Search for the cell housing the specified text and yield its [X, Y] center coordinate. 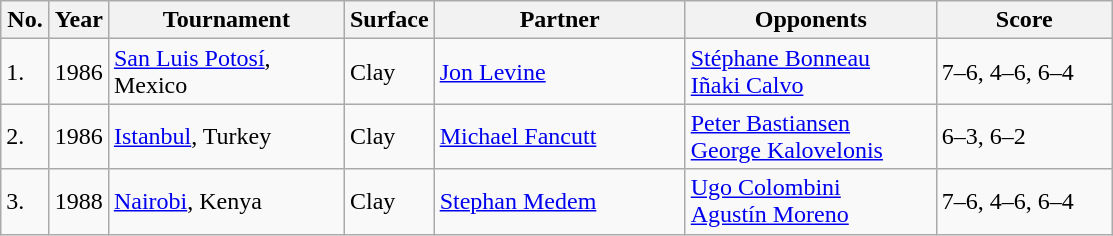
Score [1024, 20]
No. [26, 20]
1. [26, 72]
1988 [78, 202]
3. [26, 202]
Stephan Medem [560, 202]
Peter Bastiansen George Kalovelonis [810, 136]
Stéphane Bonneau Iñaki Calvo [810, 72]
Istanbul, Turkey [226, 136]
6–3, 6–2 [1024, 136]
Opponents [810, 20]
Michael Fancutt [560, 136]
Partner [560, 20]
Nairobi, Kenya [226, 202]
Ugo Colombini Agustín Moreno [810, 202]
2. [26, 136]
San Luis Potosí, Mexico [226, 72]
Tournament [226, 20]
Surface [389, 20]
Year [78, 20]
Jon Levine [560, 72]
